Capture the cell that displays the provided text and extract its [X, Y] central coordinate. 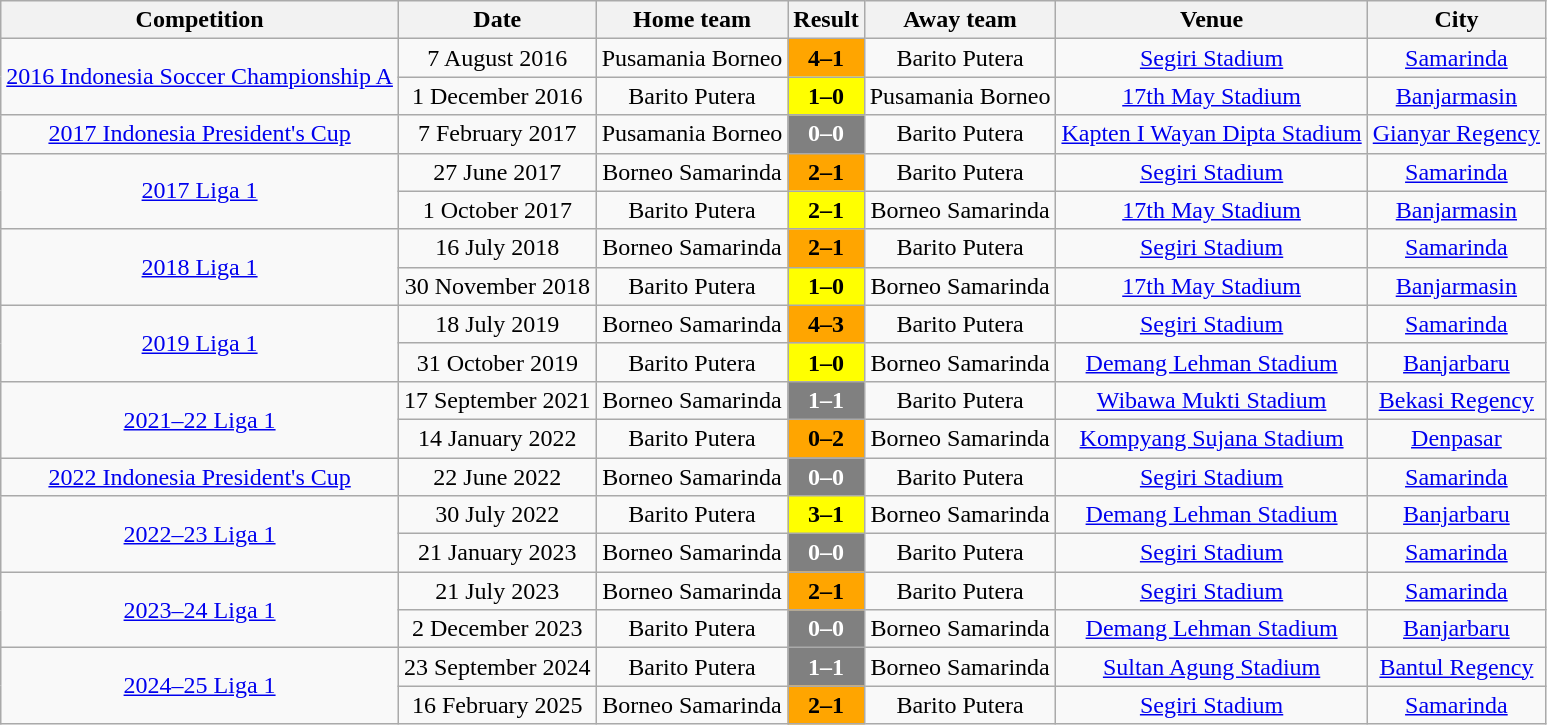
30 November 2018 [497, 286]
2021–22 Liga 1 [200, 419]
16 July 2018 [497, 248]
23 September 2024 [497, 667]
1 October 2017 [497, 210]
Bekasi Regency [1456, 400]
City [1456, 20]
31 October 2019 [497, 362]
17 September 2021 [497, 400]
30 July 2022 [497, 515]
Sultan Agung Stadium [1212, 667]
16 February 2025 [497, 705]
2017 Indonesia President's Cup [200, 134]
2 December 2023 [497, 629]
27 June 2017 [497, 172]
Home team [692, 20]
2022 Indonesia President's Cup [200, 477]
18 July 2019 [497, 324]
Away team [960, 20]
Denpasar [1456, 438]
2016 Indonesia Soccer Championship A [200, 77]
21 January 2023 [497, 553]
2019 Liga 1 [200, 343]
4–1 [826, 58]
4–3 [826, 324]
Venue [1212, 20]
22 June 2022 [497, 477]
14 January 2022 [497, 438]
Kapten I Wayan Dipta Stadium [1212, 134]
2023–24 Liga 1 [200, 610]
2018 Liga 1 [200, 267]
1 December 2016 [497, 96]
Competition [200, 20]
Result [826, 20]
Date [497, 20]
Wibawa Mukti Stadium [1212, 400]
0–2 [826, 438]
3–1 [826, 515]
2017 Liga 1 [200, 191]
7 February 2017 [497, 134]
2024–25 Liga 1 [200, 686]
2022–23 Liga 1 [200, 534]
Bantul Regency [1456, 667]
21 July 2023 [497, 591]
Kompyang Sujana Stadium [1212, 438]
7 August 2016 [497, 58]
Gianyar Regency [1456, 134]
